Identify which cell holds the provided text, then report its [x, y] central coordinate. 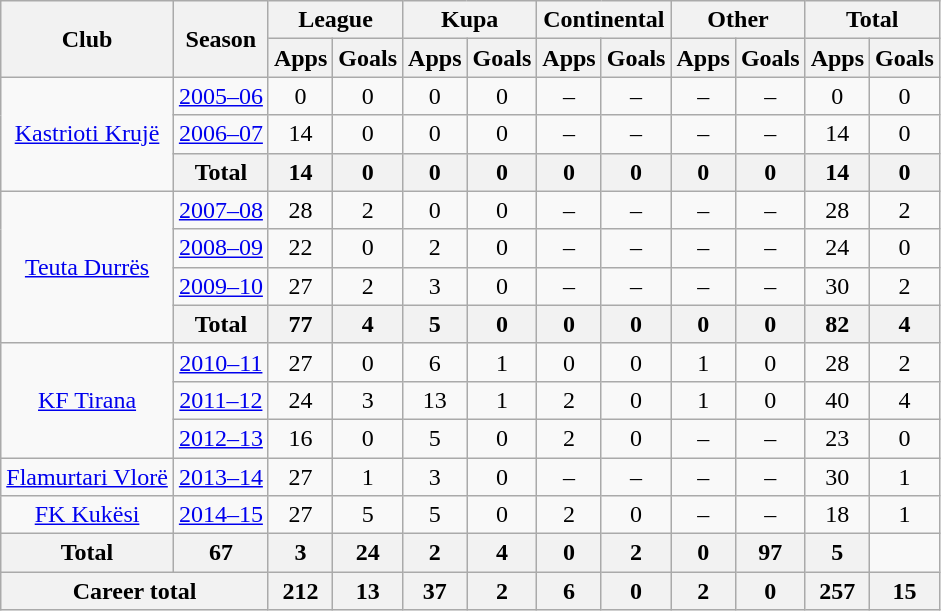
15 [905, 591]
Other [738, 20]
2009–10 [220, 286]
22 [300, 248]
FK Kukësi [88, 515]
2005–06 [220, 96]
2008–09 [220, 248]
2007–08 [220, 210]
Teuta Durrës [88, 267]
16 [300, 438]
67 [220, 553]
2006–07 [220, 134]
37 [435, 591]
77 [300, 324]
2011–12 [220, 400]
KF Tirana [88, 400]
Career total [135, 591]
Kupa [470, 20]
40 [837, 400]
Continental [604, 20]
Season [220, 39]
Kastrioti Krujë [88, 134]
Club [88, 39]
257 [837, 591]
82 [837, 324]
212 [300, 591]
2010–11 [220, 362]
League [335, 20]
23 [837, 438]
Flamurtari Vlorë [88, 477]
18 [837, 515]
97 [770, 553]
2014–15 [220, 515]
2012–13 [220, 438]
2013–14 [220, 477]
